Determine the [x, y] coordinate at the center of the cell enclosing the given text.  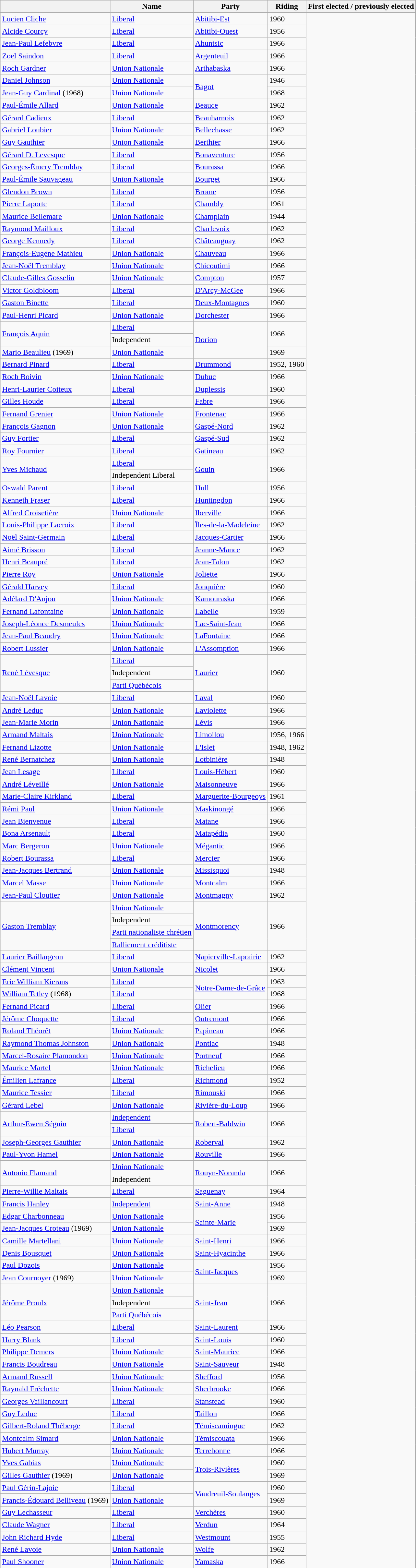
Vaudreuil-Soulanges [230, 1494]
Deux-Montagnes [230, 303]
1944 [287, 216]
Marguerite-Bourgeoys [230, 796]
Paul-Émile Allard [55, 105]
Dubuc [230, 377]
Drummond [230, 365]
Glendon Brown [55, 192]
Napierville-Laprairie [230, 957]
André Léveillé [55, 784]
Jean-Paul Beaudry [55, 636]
Chicoutimi [230, 266]
Sainte-Marie [230, 1222]
Jean-Noël Tremblay [55, 266]
Champlain [230, 216]
Taillon [230, 1414]
Huntingdon [230, 500]
Name [152, 6]
Francis Hanley [55, 1204]
Raymond Mailloux [55, 229]
Trois-Rivières [230, 1469]
Marie-Claire Kirkland [55, 796]
Parti nationaliste chrétien [152, 932]
Eric William Kierans [55, 982]
Berthier [230, 142]
Lac-Saint-Jean [230, 624]
Montmorency [230, 926]
Lotbinière [230, 760]
Gérard Lebel [55, 1105]
Lucien Cliche [55, 19]
Jean-Noël Lavoie [55, 698]
Bellechasse [230, 130]
Roberval [230, 1142]
Kenneth Fraser [55, 500]
Montcalm [230, 883]
Saint-Jacques [230, 1272]
Alcide Courcy [55, 31]
Gaston Tremblay [55, 926]
François Aquin [55, 333]
Victor Goldbloom [55, 290]
Terrebonne [230, 1451]
Hull [230, 488]
Nicolet [230, 969]
Gilles Houde [55, 401]
Bona Arsenault [55, 833]
Laval [230, 698]
Joliette [230, 574]
William Tetley (1968) [55, 994]
John Richard Hyde [55, 1537]
Jonquière [230, 587]
Robert-Baldwin [230, 1123]
Jeanne-Mance [230, 550]
Jean-Guy Cardinal (1968) [55, 93]
Jean-Paul Cloutier [55, 895]
Sherbrooke [230, 1389]
Montmagny [230, 895]
Rouville [230, 1155]
D'Arcy-McGee [230, 290]
Shefford [230, 1377]
1956, 1966 [287, 735]
Alfred Croisetière [55, 512]
Pierre Roy [55, 574]
Paul-Henri Picard [55, 315]
Jacques-Cartier [230, 537]
Oswald Parent [55, 488]
Saint-Jean [230, 1302]
George Kennedy [55, 241]
Portneuf [230, 1056]
Fernand Lizotte [55, 747]
Outremont [230, 1019]
Brome [230, 192]
Claude-Gilles Gosselin [55, 278]
Roy Fournier [55, 451]
Duplessis [230, 389]
Labelle [230, 611]
Verchères [230, 1512]
Fabre [230, 401]
Maskinongé [230, 809]
Saint-Sauveur [230, 1364]
Gilles Gauthier (1969) [55, 1475]
Raymond Thomas Johnston [55, 1043]
Ahuntsic [230, 43]
Beauce [230, 105]
Notre-Dame-de-Grâce [230, 988]
Rémi Paul [55, 809]
Zoel Saindon [55, 56]
Armand Russell [55, 1377]
Henri Beaupré [55, 562]
L'Islet [230, 747]
Raynald Fréchette [55, 1389]
1952, 1960 [287, 365]
Limoilou [230, 735]
Fernand Lafontaine [55, 611]
Adélard D'Anjou [55, 599]
Saint-Anne [230, 1204]
Arthabaska [230, 68]
Guy Lechasseur [55, 1512]
Philippe Demers [55, 1352]
Clément Vincent [55, 969]
Guy Leduc [55, 1414]
Montcalm Simard [55, 1438]
Richelieu [230, 1068]
Saguenay [230, 1191]
Îles-de-la-Madeleine [230, 525]
Missisquoi [230, 870]
René Lévesque [55, 673]
Riding [287, 6]
Bonaventure [230, 155]
Chambly [230, 204]
Independent Liberal [152, 475]
Armand Maltais [55, 735]
René Bernatchez [55, 760]
Yves Michaud [55, 469]
Hubert Murray [55, 1451]
Louis-Philippe Lacroix [55, 525]
Laurier [230, 673]
Georges Vaillancourt [55, 1401]
Saint-Hyacinthe [230, 1253]
Abitibi-Est [230, 19]
Maurice Bellemare [55, 216]
Jean-Paul Lefebvre [55, 43]
Gérard Cadieux [55, 117]
Harry Blank [55, 1340]
Gaspé-Sud [230, 438]
Iberville [230, 512]
L'Assomption [230, 648]
Mégantic [230, 846]
Kamouraska [230, 599]
Joseph-Georges Gauthier [55, 1142]
Mercier [230, 858]
Guy Gauthier [55, 142]
Jérôme Proulx [55, 1302]
Marcel-Rosaire Plamondon [55, 1056]
Roch Gardner [55, 68]
Laviolette [230, 710]
Jérôme Choquette [55, 1019]
Saint-Henri [230, 1241]
Camille Martellani [55, 1241]
Antonio Flamand [55, 1173]
Jean Bienvenue [55, 821]
Gérald Harvey [55, 587]
Gérard D. Levesque [55, 155]
Paul-Émile Sauvageau [55, 179]
Paul Dozois [55, 1265]
François Gagnon [55, 426]
Daniel Johnson [55, 80]
Rivière-du-Loup [230, 1105]
Gouin [230, 469]
Saint-Laurent [230, 1327]
Francis-Édouard Belliveau (1969) [55, 1500]
Ralliement créditiste [152, 945]
Chauveau [230, 253]
Laurier Baillargeon [55, 957]
Claude Wagner [55, 1525]
1957 [287, 278]
Verdun [230, 1525]
Edgar Charbonneau [55, 1216]
Frontenac [230, 414]
Gaston Binette [55, 303]
Wolfe [230, 1550]
Robert Bourassa [55, 858]
Pierre Laporte [55, 204]
Maurice Tessier [55, 1093]
Party [230, 6]
Jean-Jacques Croteau (1969) [55, 1228]
Rimouski [230, 1093]
Jean-Talon [230, 562]
Jean-Marie Morin [55, 722]
Léo Pearson [55, 1327]
Louis-Hébert [230, 772]
Dorion [230, 340]
André Leduc [55, 710]
Henri-Laurier Coiteux [55, 389]
Maisonneuve [230, 784]
Robert Lussier [55, 648]
René Lavoie [55, 1550]
Paul-Yvon Hamel [55, 1155]
Richmond [230, 1080]
Roland Théorêt [55, 1031]
Westmount [230, 1537]
Pontiac [230, 1043]
Noël Saint-Germain [55, 537]
Dorchester [230, 315]
Gatineau [230, 451]
Bagot [230, 87]
Denis Bousquet [55, 1253]
Charlevoix [230, 229]
1948, 1962 [287, 747]
Stanstead [230, 1401]
Yves Gabias [55, 1463]
Bourget [230, 179]
Fernand Picard [55, 1006]
Jean-Jacques Bertrand [55, 870]
Paul Gérin-Lajoie [55, 1488]
Papineau [230, 1031]
Bourassa [230, 167]
Saint-Maurice [230, 1352]
Paul Shooner [55, 1562]
First elected / previously elected [361, 6]
1952 [287, 1080]
Roch Boivin [55, 377]
Mario Beaulieu (1969) [55, 352]
Aimé Brisson [55, 550]
Gaspé-Nord [230, 426]
Châteauguay [230, 241]
Gilbert-Roland Théberge [55, 1426]
Georges-Émery Tremblay [55, 167]
Lévis [230, 722]
LaFontaine [230, 636]
Compton [230, 278]
Abitibi-Ouest [230, 31]
Jean Cournoyer (1969) [55, 1278]
1946 [287, 80]
Saint-Louis [230, 1340]
Témiscamingue [230, 1426]
Beauharnois [230, 117]
Matapédia [230, 833]
Guy Fortier [55, 438]
1963 [287, 982]
Gabriel Loubier [55, 130]
Pierre-Willie Maltais [55, 1191]
1959 [287, 611]
François-Eugène Mathieu [55, 253]
Olier [230, 1006]
Francis Boudreau [55, 1364]
Marc Bergeron [55, 846]
Jean Lesage [55, 772]
Joseph-Léonce Desmeules [55, 624]
Marcel Masse [55, 883]
Fernand Grenier [55, 414]
Témiscouata [230, 1438]
Bernard Pinard [55, 365]
Argenteuil [230, 56]
Rouyn-Noranda [230, 1173]
1955 [287, 1537]
Maurice Martel [55, 1068]
Matane [230, 821]
Émilien Lafrance [55, 1080]
Arthur-Ewen Séguin [55, 1123]
Yamaska [230, 1562]
